From the cell containing the given text, extract its center point as (X, Y) coordinate. 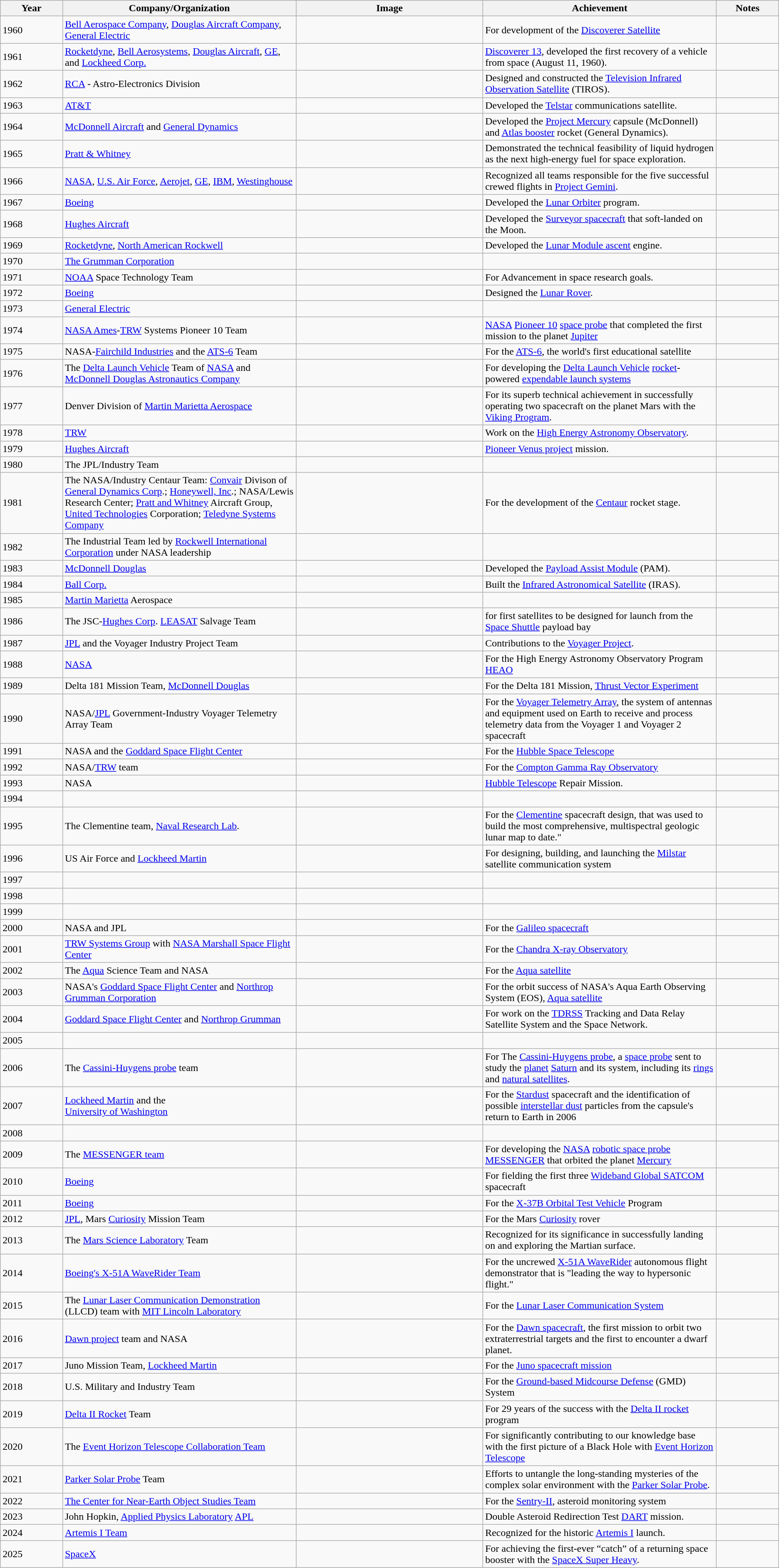
NASA, U.S. Air Force, Aerojet, GE, IBM, Westinghouse (179, 181)
The Event Horizon Telescope Collaboration Team (179, 1447)
For The Cassini-Huygens probe, a space probe sent to study the planet Saturn and its system, including its rings and natural satellites. (599, 1068)
1982 (32, 547)
NASA's Goddard Space Flight Center and Northrop Grumman Corporation (179, 991)
NASA and JPL (179, 927)
Martin Marietta Aerospace (179, 600)
1976 (32, 373)
NASA/JPL Government-Industry Voyager Telemetry Array Team (179, 718)
For the X-37B Orbital Test Vehicle Program (599, 1203)
2021 (32, 1479)
2020 (32, 1447)
For achieving the first-ever “catch” of a returning space booster with the SpaceX Super Heavy. (599, 1554)
1978 (32, 433)
Built the Infrared Astronomical Satellite (IRAS). (599, 584)
SpaceX (179, 1554)
Efforts to untangle the long-standing mysteries of the complex solar environment with the Parker Solar Probe. (599, 1479)
1973 (32, 309)
RCA - Astro-Electronics Division (179, 84)
The Aqua Science Team and NASA (179, 970)
For the Chandra X-ray Observatory (599, 949)
2005 (32, 1041)
For the Clementine spacecraft design, that was used to build the most comprehensive, multispectral geologic lunar map to date." (599, 826)
1992 (32, 767)
U.S. Military and Industry Team (179, 1387)
2012 (32, 1219)
1960 (32, 30)
For the Hubble Space Telescope (599, 751)
1979 (32, 449)
2015 (32, 1305)
Pioneer Venus project mission. (599, 449)
Recognized all teams responsible for the five successful crewed flights in Project Gemini. (599, 181)
2004 (32, 1019)
NASA and the Goddard Space Flight Center (179, 751)
TRW Systems Group with NASA Marshall Space Flight Center (179, 949)
For development of the Discoverer Satellite (599, 30)
For the Ground-based Midcourse Defense (GMD) System (599, 1387)
1965 (32, 154)
For the Stardust spacecraft and the identification of possible interstellar dust particles from the capsule's return to Earth in 2006 (599, 1106)
1975 (32, 352)
Goddard Space Flight Center and Northrop Grumman (179, 1019)
McDonnell Douglas (179, 568)
The Industrial Team led by Rockwell International Corporation under NASA leadership (179, 547)
For the Dawn spacecraft, the first mission to orbit two extraterrestrial targets and the first to encounter a dwarf planet. (599, 1338)
John Hopkin, Applied Physics Laboratory APL (179, 1517)
1983 (32, 568)
2014 (32, 1273)
For the Aqua satellite (599, 970)
NASA Ames-TRW Systems Pioneer 10 Team (179, 330)
Artemis I Team (179, 1533)
For work on the TDRSS Tracking and Data Relay Satellite System and the Space Network. (599, 1019)
For significantly contributing to our knowledge base with the first picture of a Black Hole with Event Horizon Telescope (599, 1447)
For designing, building, and launching the Milstar satellite communication system (599, 858)
2002 (32, 970)
2025 (32, 1554)
2008 (32, 1133)
2023 (32, 1517)
2000 (32, 927)
1974 (32, 330)
Discoverer 13, developed the first recovery of a vehicle from space (August 11, 1960). (599, 57)
For developing the Delta Launch Vehicle rocket-powered expendable launch systems (599, 373)
1966 (32, 181)
The JPL/Industry Team (179, 465)
Designed the Lunar Rover. (599, 293)
2011 (32, 1203)
For the ATS-6, the world's first educational satellite (599, 352)
For the Juno spacecraft mission (599, 1365)
For the High Energy Astronomy Observatory Program HEAO (599, 664)
For fielding the first three Wideband Global SATCOM spacecraft (599, 1181)
The Clementine team, Naval Research Lab. (179, 826)
General Electric (179, 309)
1971 (32, 277)
1995 (32, 826)
JPL, Mars Curiosity Mission Team (179, 1219)
Developed the Payload Assist Module (PAM). (599, 568)
Double Asteroid Redirection Test DART mission. (599, 1517)
1998 (32, 896)
Company/Organization (179, 8)
1961 (32, 57)
1964 (32, 127)
2003 (32, 991)
Rocketdyne, North American Rockwell (179, 245)
For the Delta 181 Mission, Thrust Vector Experiment (599, 686)
The Mars Science Laboratory Team (179, 1240)
1981 (32, 503)
TRW (179, 433)
Developed the Lunar Module ascent engine. (599, 245)
Designed and constructed the Television Infrared Observation Satellite (TIROS). (599, 84)
NASA-Fairchild Industries and the ATS-6 Team (179, 352)
Achievement (599, 8)
1969 (32, 245)
Delta 181 Mission Team, McDonnell Douglas (179, 686)
1988 (32, 664)
McDonnell Aircraft and General Dynamics (179, 127)
1986 (32, 621)
2019 (32, 1414)
Juno Mission Team, Lockheed Martin (179, 1365)
For developing the NASA robotic space probe MESSENGER that orbited the planet Mercury (599, 1155)
2001 (32, 949)
For the orbit success of NASA's Aqua Earth Observing System (EOS), Aqua satellite (599, 991)
Developed the Surveyor spacecraft that soft-landed on the Moon. (599, 224)
For its superb technical achievement in successfully operating two spacecraft on the planet Mars with the Viking Program. (599, 406)
2013 (32, 1240)
Work on the High Energy Astronomy Observatory. (599, 433)
1977 (32, 406)
Rocketdyne, Bell Aerosystems, Douglas Aircraft, GE, and Lockheed Corp. (179, 57)
Recognized for the historic Artemis I launch. (599, 1533)
AT&T (179, 105)
For the uncrewed X-51A WaveRider autonomous flight demonstrator that is "leading the way to hypersonic flight." (599, 1273)
1985 (32, 600)
For the Mars Curiosity rover (599, 1219)
Developed the Telstar communications satellite. (599, 105)
1999 (32, 912)
Recognized for its significance in successfully landing on and exploring the Martian surface. (599, 1240)
Delta II Rocket Team (179, 1414)
Demonstrated the technical feasibility of liquid hydrogen as the next high-energy fuel for space exploration. (599, 154)
1963 (32, 105)
The MESSENGER team (179, 1155)
2017 (32, 1365)
For the Lunar Laser Communication System (599, 1305)
Parker Solar Probe Team (179, 1479)
Image (389, 8)
2018 (32, 1387)
The Delta Launch Vehicle Team of NASA and McDonnell Douglas Astronautics Company (179, 373)
Boeing's X-51A WaveRider Team (179, 1273)
Developed the Lunar Orbiter program. (599, 202)
NASA/TRW team (179, 767)
US Air Force and Lockheed Martin (179, 858)
Hubble Telescope Repair Mission. (599, 783)
2022 (32, 1501)
2016 (32, 1338)
The Lunar Laser Communication Demonstration (LLCD) team with MIT Lincoln Laboratory (179, 1305)
1967 (32, 202)
The Center for Near-Earth Object Studies Team (179, 1501)
2010 (32, 1181)
Contributions to the Voyager Project. (599, 643)
1970 (32, 261)
1990 (32, 718)
1980 (32, 465)
JPL and the Voyager Industry Project Team (179, 643)
The Cassini-Huygens probe team (179, 1068)
1991 (32, 751)
Bell Aerospace Company, Douglas Aircraft Company, General Electric (179, 30)
2007 (32, 1106)
1994 (32, 799)
Denver Division of Martin Marietta Aerospace (179, 406)
The JSC-Hughes Corp. LEASAT Salvage Team (179, 621)
1996 (32, 858)
1997 (32, 880)
For the Sentry-II, asteroid monitoring system (599, 1501)
Ball Corp. (179, 584)
for first satellites to be designed for launch from the Space Shuttle payload bay (599, 621)
1962 (32, 84)
1984 (32, 584)
1989 (32, 686)
1993 (32, 783)
Pratt & Whitney (179, 154)
Year (32, 8)
Developed the Project Mercury capsule (McDonnell) and Atlas booster rocket (General Dynamics). (599, 127)
1972 (32, 293)
NOAA Space Technology Team (179, 277)
1987 (32, 643)
Notes (748, 8)
Lockheed Martin and theUniversity of Washington (179, 1106)
1968 (32, 224)
2006 (32, 1068)
For 29 years of the success with the Delta II rocket program (599, 1414)
The Grumman Corporation (179, 261)
For the development of the Centaur rocket stage. (599, 503)
2024 (32, 1533)
Dawn project team and NASA (179, 1338)
NASA Pioneer 10 space probe that completed the first mission to the planet Jupiter (599, 330)
2009 (32, 1155)
For Advancement in space research goals. (599, 277)
For the Compton Gamma Ray Observatory (599, 767)
For the Galileo spacecraft (599, 927)
